Return [X, Y] of the center of cell containing provided text 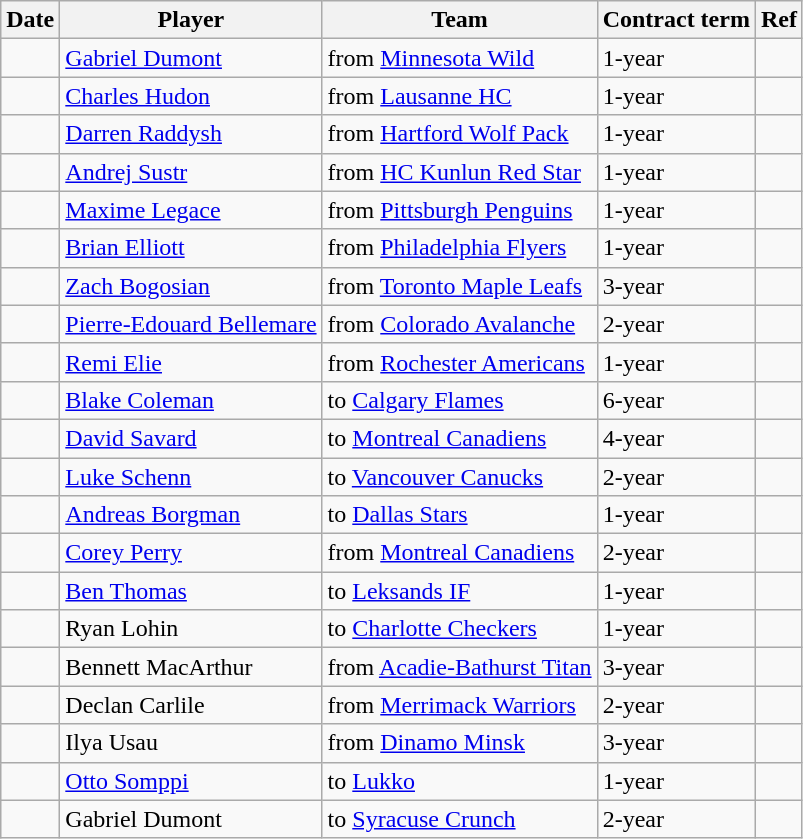
Player [191, 20]
from Philadelphia Flyers [460, 248]
Darren Raddysh [191, 134]
to Charlotte Checkers [460, 629]
Charles Hudon [191, 96]
Ref [778, 20]
to Leksands IF [460, 591]
from Acadie-Bathurst Titan [460, 667]
Declan Carlile [191, 705]
to Montreal Canadiens [460, 438]
Ilya Usau [191, 743]
from Hartford Wolf Pack [460, 134]
from Lausanne HC [460, 96]
Bennett MacArthur [191, 667]
Remi Elie [191, 362]
6-year [676, 400]
from Colorado Avalanche [460, 324]
Otto Somppi [191, 781]
to Vancouver Canucks [460, 477]
Brian Elliott [191, 248]
from Minnesota Wild [460, 58]
to Syracuse Crunch [460, 819]
Andreas Borgman [191, 515]
Blake Coleman [191, 400]
from Rochester Americans [460, 362]
to Calgary Flames [460, 400]
from Merrimack Warriors [460, 705]
from Pittsburgh Penguins [460, 210]
Zach Bogosian [191, 286]
Corey Perry [191, 553]
from Toronto Maple Leafs [460, 286]
from HC Kunlun Red Star [460, 172]
from Dinamo Minsk [460, 743]
Date [30, 20]
Pierre-Edouard Bellemare [191, 324]
Contract term [676, 20]
Andrej Sustr [191, 172]
from Montreal Canadiens [460, 553]
to Lukko [460, 781]
to Dallas Stars [460, 515]
Ben Thomas [191, 591]
David Savard [191, 438]
Team [460, 20]
Ryan Lohin [191, 629]
Luke Schenn [191, 477]
Maxime Legace [191, 210]
4-year [676, 438]
